Pinpoint the cell where the given text exists, returning its [x, y] midpoint coordinate. 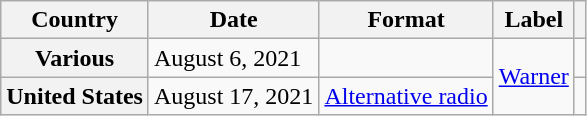
August 6, 2021 [233, 58]
Alternative radio [406, 96]
Warner [534, 77]
Label [534, 20]
August 17, 2021 [233, 96]
Various [75, 58]
Date [233, 20]
United States [75, 96]
Format [406, 20]
Country [75, 20]
